Determine the (X, Y) coordinate at the center of the cell enclosing the given text.  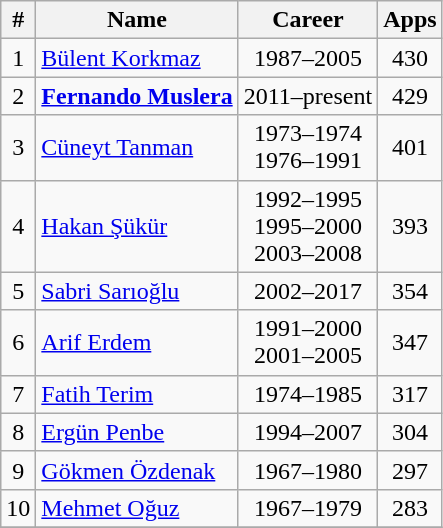
393 (410, 226)
283 (410, 508)
1 (18, 58)
401 (410, 148)
429 (410, 96)
1987–2005 (308, 58)
2 (18, 96)
9 (18, 470)
430 (410, 58)
Mehmet Oğuz (137, 508)
Fernando Muslera (137, 96)
10 (18, 508)
347 (410, 342)
304 (410, 432)
8 (18, 432)
3 (18, 148)
4 (18, 226)
1974–1985 (308, 394)
1994–2007 (308, 432)
Hakan Şükür (137, 226)
Gökmen Özdenak (137, 470)
1992–19951995–20002003–2008 (308, 226)
6 (18, 342)
5 (18, 291)
Bülent Korkmaz (137, 58)
2011–present (308, 96)
297 (410, 470)
1967–1980 (308, 470)
1967–1979 (308, 508)
Fatih Terim (137, 394)
7 (18, 394)
Ergün Penbe (137, 432)
Sabri Sarıoğlu (137, 291)
354 (410, 291)
Career (308, 20)
Cüneyt Tanman (137, 148)
Name (137, 20)
2002–2017 (308, 291)
Apps (410, 20)
Arif Erdem (137, 342)
1991–20002001–2005 (308, 342)
1973–19741976–1991 (308, 148)
317 (410, 394)
# (18, 20)
